For the text-containing cell, return its midpoint in (X, Y) coordinate format. 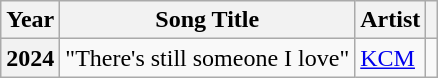
"There's still someone I love" (208, 58)
2024 (30, 58)
Song Title (208, 20)
Year (30, 20)
Artist (390, 20)
KCM (390, 58)
